Search for the cell housing the specified text and yield its [x, y] center coordinate. 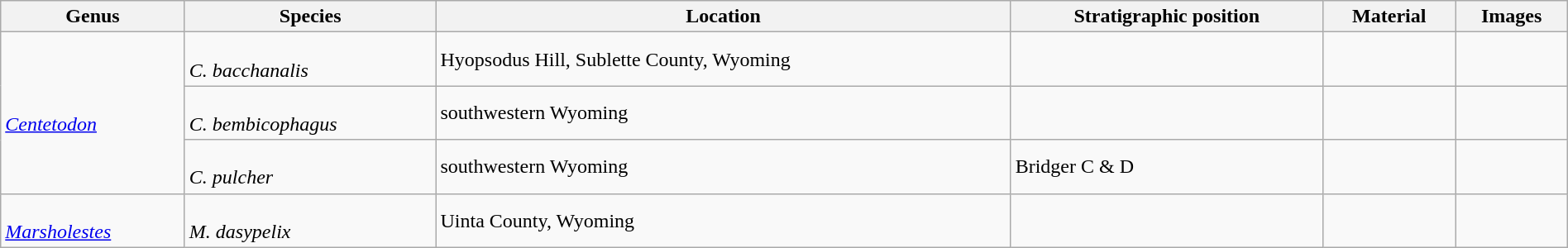
C. bacchanalis [310, 60]
Hyopsodus Hill, Sublette County, Wyoming [723, 60]
Bridger C & D [1166, 167]
Genus [93, 17]
Images [1512, 17]
Marsholestes [93, 220]
Uinta County, Wyoming [723, 220]
C. bembicophagus [310, 112]
Stratigraphic position [1166, 17]
Species [310, 17]
Location [723, 17]
M. dasypelix [310, 220]
Centetodon [93, 112]
Material [1389, 17]
C. pulcher [310, 167]
